Find where the given text appears and provide that cell's center as (x, y) coordinate. 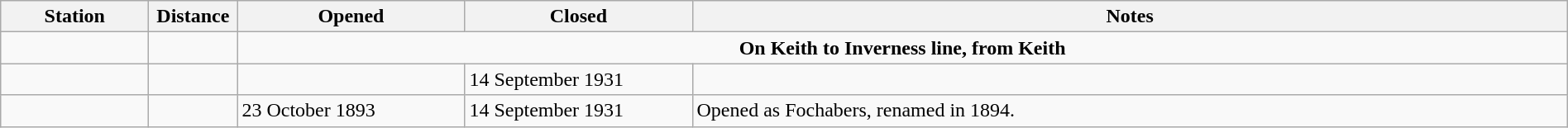
23 October 1893 (351, 111)
Distance (194, 17)
Station (74, 17)
Opened as Fochabers, renamed in 1894. (1130, 111)
Notes (1130, 17)
Opened (351, 17)
On Keith to Inverness line, from Keith (902, 48)
Closed (579, 17)
